Search for the cell housing the specified text and yield its (X, Y) center coordinate. 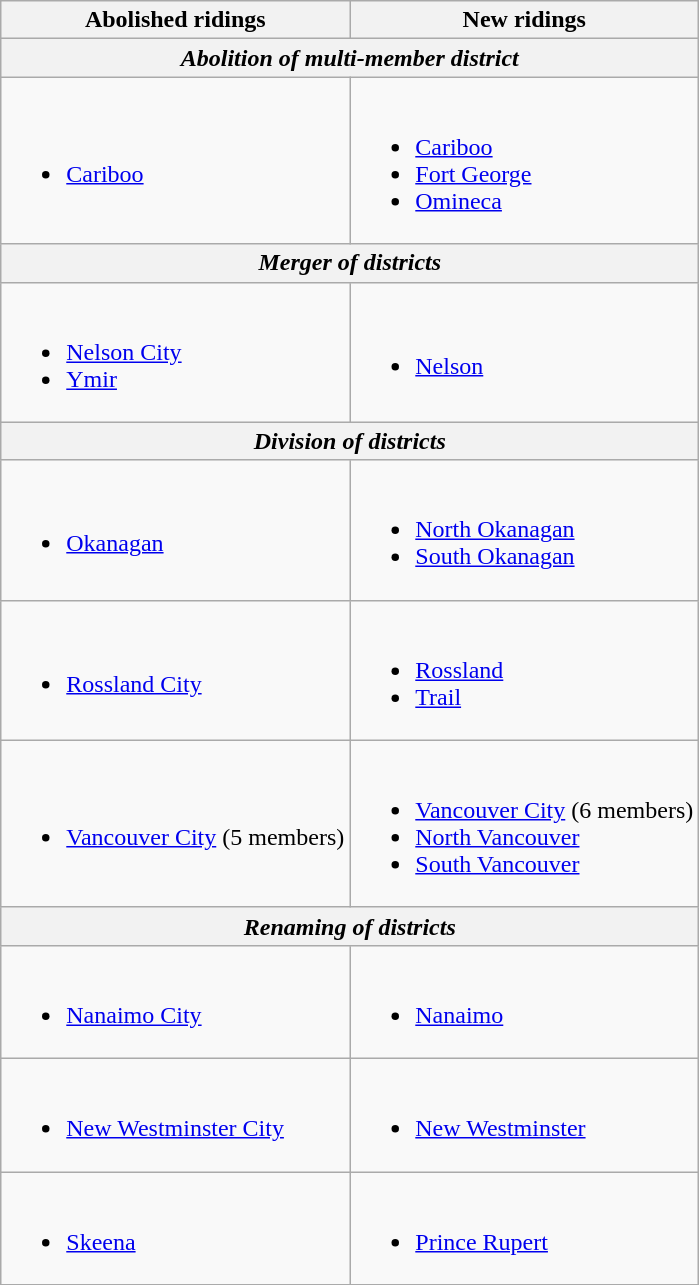
Nelson (524, 352)
Vancouver City (5 members) (176, 824)
CaribooFort GeorgeOmineca (524, 160)
Renaming of districts (350, 926)
RosslandTrail (524, 670)
Abolished ridings (176, 20)
Okanagan (176, 530)
New ridings (524, 20)
Abolition of multi-member district (350, 58)
Nanaimo City (176, 1002)
Prince Rupert (524, 1228)
North OkanaganSouth Okanagan (524, 530)
Nelson CityYmir (176, 352)
New Westminster City (176, 1114)
Cariboo (176, 160)
Skeena (176, 1228)
Merger of districts (350, 263)
Division of districts (350, 441)
Nanaimo (524, 1002)
Vancouver City (6 members)North VancouverSouth Vancouver (524, 824)
Rossland City (176, 670)
New Westminster (524, 1114)
